Locate the cell with the specified text and output its [x, y] center coordinate. 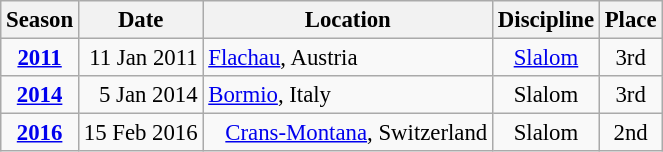
5 Jan 2014 [140, 95]
Discipline [546, 20]
Place [630, 20]
Date [140, 20]
2014 [40, 95]
2011 [40, 58]
Flachau, Austria [348, 58]
2016 [40, 133]
Location [348, 20]
15 Feb 2016 [140, 133]
Crans-Montana, Switzerland [348, 133]
Season [40, 20]
2nd [630, 133]
11 Jan 2011 [140, 58]
Bormio, Italy [348, 95]
